Locate the cell with the specified text and output its [X, Y] center coordinate. 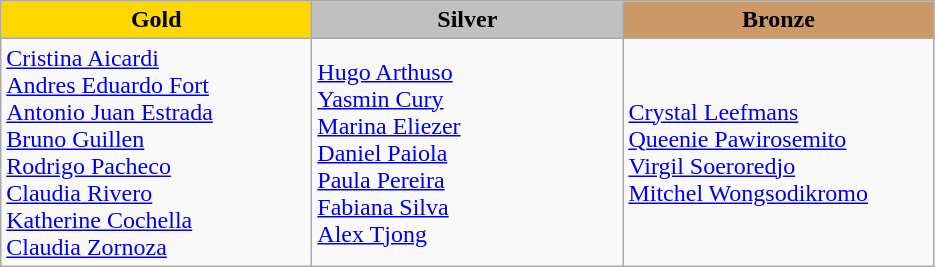
Silver [468, 20]
Cristina AicardiAndres Eduardo FortAntonio Juan EstradaBruno GuillenRodrigo PachecoClaudia RiveroKatherine CochellaClaudia Zornoza [156, 152]
Gold [156, 20]
Hugo ArthusoYasmin CuryMarina EliezerDaniel PaiolaPaula PereiraFabiana SilvaAlex Tjong [468, 152]
Crystal LeefmansQueenie PawirosemitoVirgil SoeroredjoMitchel Wongsodikromo [778, 152]
Bronze [778, 20]
